Scan for the cell matching the given text and deliver its [x, y] coordinate at center. 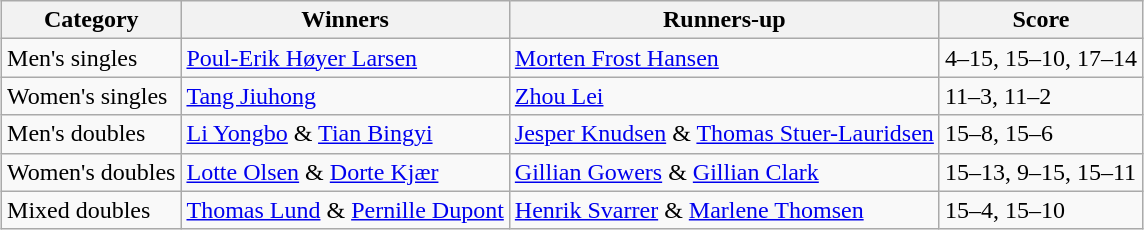
15–8, 15–6 [1040, 134]
Tang Jiuhong [345, 96]
Women's singles [92, 96]
Women's doubles [92, 172]
Runners-up [724, 20]
Men's singles [92, 58]
Mixed doubles [92, 210]
Score [1040, 20]
11–3, 11–2 [1040, 96]
Poul-Erik Høyer Larsen [345, 58]
Winners [345, 20]
Morten Frost Hansen [724, 58]
Henrik Svarrer & Marlene Thomsen [724, 210]
15–4, 15–10 [1040, 210]
Gillian Gowers & Gillian Clark [724, 172]
Lotte Olsen & Dorte Kjær [345, 172]
Li Yongbo & Tian Bingyi [345, 134]
Zhou Lei [724, 96]
Men's doubles [92, 134]
Jesper Knudsen & Thomas Stuer-Lauridsen [724, 134]
4–15, 15–10, 17–14 [1040, 58]
Thomas Lund & Pernille Dupont [345, 210]
Category [92, 20]
15–13, 9–15, 15–11 [1040, 172]
